Determine the (x, y) coordinate at the center of the cell enclosing the given text.  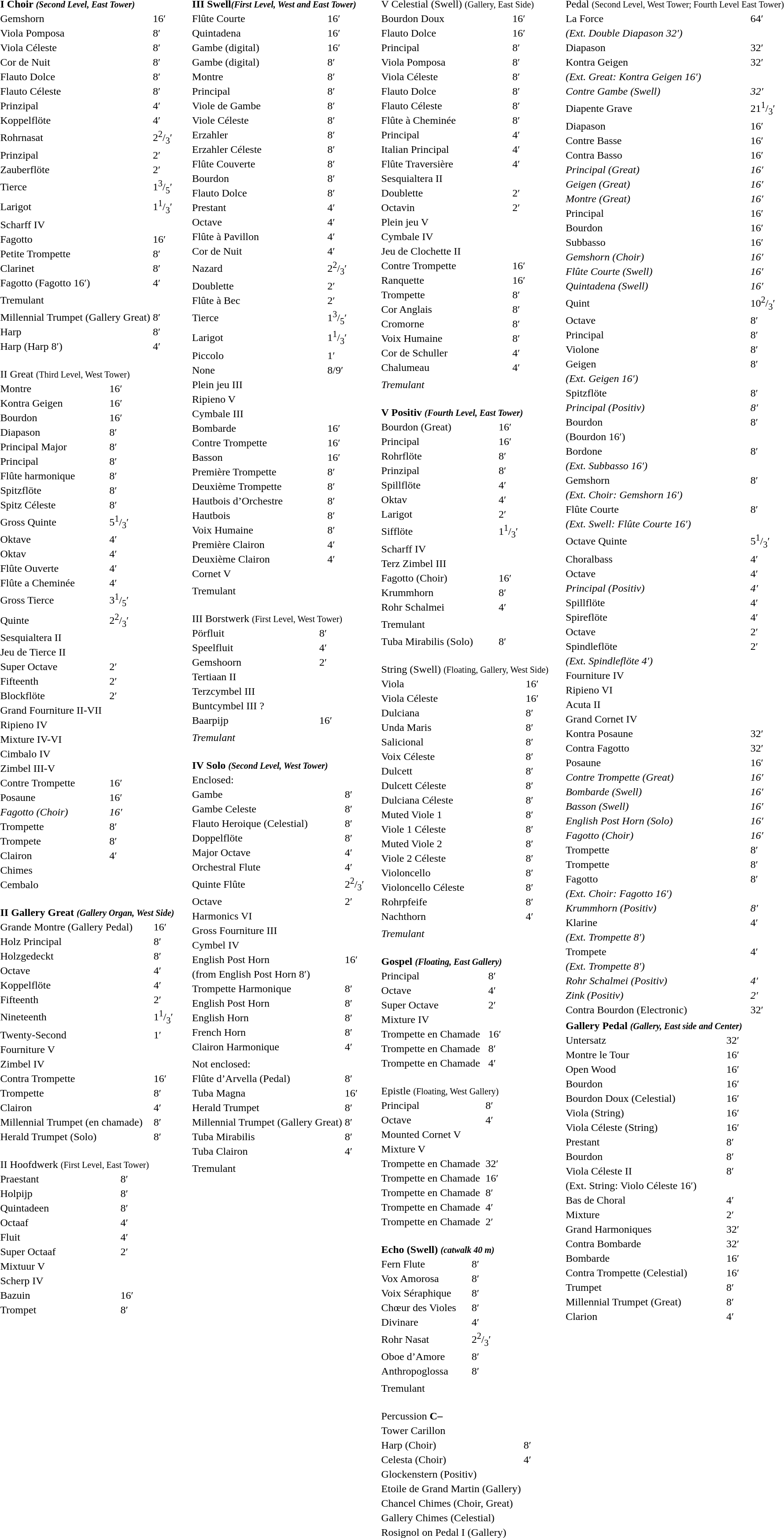
III Borstwerk (First Level, West Tower) (267, 618)
Viole 1 Céleste (452, 829)
Choralbass (657, 559)
Speelfluit (255, 647)
Viola Céleste (String) (645, 1127)
Krummhorn (Positiv) (657, 908)
Spindleflöte (657, 646)
Spireflöte (657, 617)
Contra Bombarde (645, 1243)
Flauto Céleste (446, 106)
Violoncello (452, 873)
Contra Trompette (Celestial) (645, 1272)
Zink (Positiv) (657, 995)
Ripieno V (259, 399)
Erzahler (259, 135)
Anthropoglossa (425, 1371)
Scharff IV (439, 549)
Ripieno VI (657, 689)
Viola Pomposa (446, 62)
Flûte Courte (Swell) (657, 271)
Cor de Nuit (259, 251)
(Ext. Spindleflöte 4′) (657, 660)
Quintadena (259, 33)
Mounted Cornet V (432, 1134)
Fourniture IV (657, 675)
Viola (452, 684)
Spitzflöte (657, 393)
Pörfluit (255, 633)
Glockenstern (Positiv) (451, 1475)
Tierce (259, 318)
Oboe d’Amore (425, 1357)
Viola Céleste II (645, 1171)
Percussion C– (456, 1416)
French Horn (267, 1032)
Montre (Great) (657, 199)
Fagotto (657, 878)
Trompete (657, 951)
(from English Post Horn 8′) (267, 974)
Gemshoorn (255, 662)
IV Solo (Second Level, West Tower) (278, 765)
Contra Basso (657, 155)
Montre (259, 77)
Gambe Celeste (267, 808)
Dulcett (452, 771)
Harmonics VI (267, 916)
Cor Anglais (446, 309)
Terzcymbel III (255, 691)
Posaune (657, 762)
Plein jeu III (259, 384)
Flûte à Cheminée (446, 120)
Cymbale IV (446, 237)
Violone (657, 350)
Deuxième Clairon (259, 559)
Super Octave (433, 1005)
Piccolo (259, 355)
Diapente Grave (657, 108)
Nachthorn (452, 916)
Chalumeau (446, 367)
Clairon Harmonique (267, 1047)
Trompette Harmonique (267, 989)
Nazard (259, 269)
Enclosed: (267, 779)
Cornet V (259, 573)
Grand Harmoniques (645, 1229)
Muted Viole 2 (452, 844)
Mixture V (432, 1149)
Rohrpfeife (452, 902)
(Ext. Choir: Fagotto 16′) (657, 893)
La Force (657, 19)
Viole de Gambe (259, 106)
Cromorne (446, 324)
51/3′ (120, 522)
Acuta II (657, 704)
Gallery Pedal (Gallery, East side and Center) (654, 1025)
(Ext. String: Violo Céleste 16′) (645, 1185)
Contra Bourdon (Electronic) (657, 1009)
None (259, 370)
Montre le Tour (645, 1054)
Erzahler Céleste (259, 149)
English Horn (267, 1018)
Tuba Clairon (267, 1151)
Gallery Chimes (Celestial) (451, 1518)
Viole Céleste (259, 120)
Kontra Geigen (657, 62)
(Ext. Subbasso 16′) (657, 466)
Rohr Schalmei (Positiv) (657, 980)
Violoncello Céleste (452, 887)
Chœur des Violes (425, 1308)
Bourdon Doux (446, 19)
Celesta (Choir) (451, 1460)
Contre Basse (657, 141)
Principal (Great) (657, 170)
Voix Séraphique (425, 1293)
Cor de Schuller (446, 353)
Trumpet (645, 1287)
String (Swell) (Floating, Gallery, West Side) (465, 669)
Herald Trumpet (267, 1108)
V Positiv (Fourth Level, East Tower) (452, 412)
Kontra Posaune (657, 733)
Contre Trompette (Great) (657, 777)
Tuba Magna (267, 1093)
Rohr Nasat (425, 1339)
Première Trompette (259, 471)
Dulciana (452, 713)
Tertiaan II (255, 676)
Echo (Swell) (catwalk 40 m) (438, 1249)
Octavin (446, 208)
Vox Amorosa (425, 1279)
Flûte à Pavillon (259, 237)
Quinte Flûte (267, 884)
Gross Fourniture III (267, 930)
Flûte Traversière (446, 164)
Italian Principal (446, 149)
Première Clairon (259, 544)
Dulciana Céleste (452, 800)
Harp (Choir) (451, 1445)
(Ext. Great: Kontra Geigen 16′) (657, 77)
Viola (String) (645, 1112)
Klarine (657, 922)
Tuba Mirabilis (267, 1137)
Bourdon Doux (Celestial) (645, 1098)
Grand Cornet IV (657, 719)
(Ext. Choir: Gemshorn 16′) (657, 495)
Dulcett Céleste (452, 786)
Tuba Mirabilis (Solo) (439, 641)
Geigen (Great) (657, 184)
Terz Zimbel III (439, 563)
Basson (259, 457)
Mixture IV (433, 1019)
Chancel Chimes (Choir, Great) (451, 1504)
Untersatz (645, 1040)
Gambe (267, 794)
Buntcymbel III ? (255, 705)
English Post Horn (Solo) (657, 820)
Cymbel IV (267, 945)
Orchestral Flute (267, 867)
Voix Céleste (452, 756)
Divinare (425, 1322)
Quint (657, 303)
Bordone (657, 452)
Fern Flute (425, 1264)
Geigen (657, 364)
(Bourdon 16′) (657, 437)
Millennial Trumpet (Great) (645, 1301)
Ranquette (446, 280)
Hautbois (259, 515)
Salicional (452, 742)
Flûte d’Arvella (Pedal) (267, 1078)
31/5′ (120, 600)
Flûte Couverte (259, 164)
Millennial Trumpet (Gallery Great) (267, 1122)
Clarion (645, 1316)
Contra Fagotto (657, 748)
Baarpijp (255, 720)
Jeu de Clochette II (446, 251)
Octave Quinte (657, 542)
(Ext. Geigen 16′) (657, 379)
(Ext. Double Diapason 32′) (657, 33)
Sesquialtera II (446, 178)
Flûte à Bec (259, 300)
Bas de Choral (645, 1200)
Doppelflöte (267, 838)
Flauto Heroique (Celestial) (267, 823)
Rohr Schalmei (439, 607)
Tower Carillon (451, 1431)
Gemshorn (657, 481)
Krummhorn (439, 593)
Rohrflöte (439, 456)
Deuxième Trompette (259, 486)
Hautbois d’Orchestre (259, 500)
Sifflöte (439, 531)
8/9′ (342, 370)
Viole 2 Céleste (452, 858)
Unda Maris (452, 727)
Basson (Swell) (657, 806)
Plein jeu V (446, 222)
Epistle (Floating, West Gallery) (440, 1091)
Bombarde (Swell) (657, 791)
Bourdon (Great) (439, 427)
Contre Gambe (Swell) (657, 91)
Cymbale III (259, 413)
Not enclosed: (267, 1064)
Gemshorn (Choir) (657, 257)
Gospel (Floating, East Gallery) (441, 961)
Open Wood (645, 1069)
Mixture (645, 1214)
Etoile de Grand Martin (Gallery) (451, 1489)
(Ext. Swell: Flûte Courte 16′) (657, 524)
Oktav (439, 500)
Subbasso (657, 242)
Prinzipal (439, 471)
Muted Viole 1 (452, 815)
Quintadena (Swell) (657, 286)
Major Octave (267, 852)
